Identify which cell holds the provided text, then report its (X, Y) central coordinate. 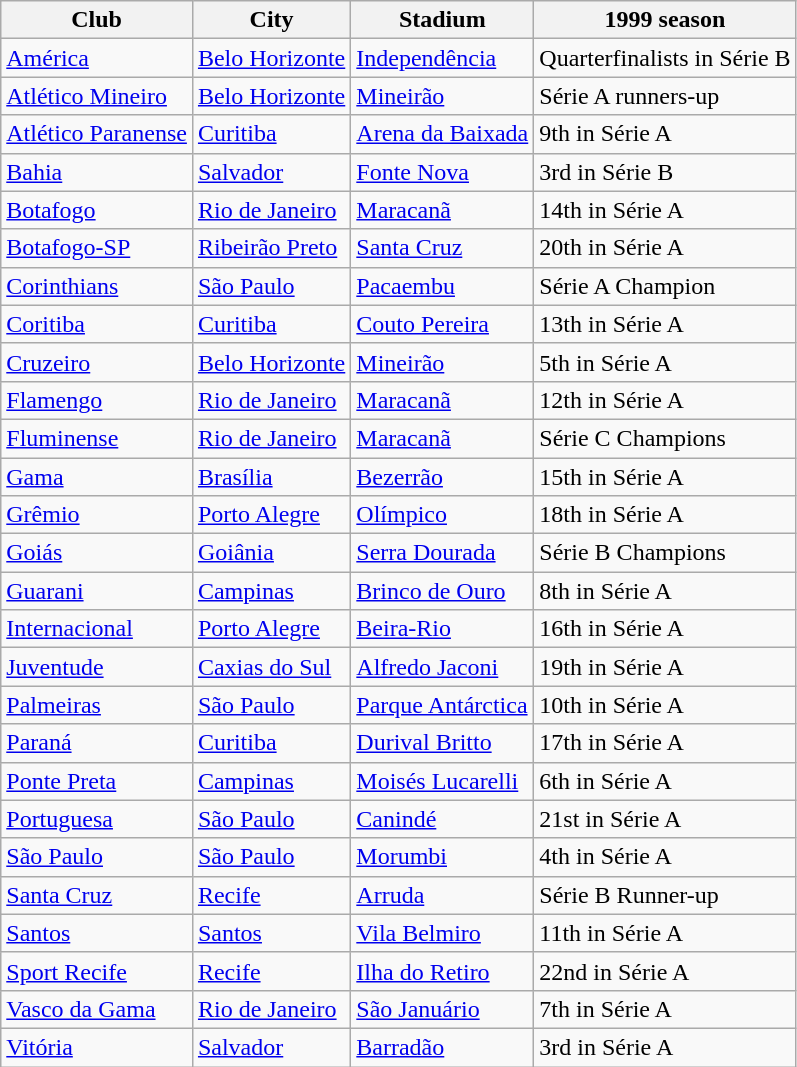
3rd in Série A (665, 1047)
9th in Série A (665, 134)
Ponte Preta (97, 781)
20th in Série A (665, 248)
Durival Britto (442, 743)
Vila Belmiro (442, 933)
Série A Champion (665, 286)
1999 season (665, 20)
Serra Dourada (442, 553)
Arena da Baixada (442, 134)
Paraná (97, 743)
3rd in Série B (665, 172)
13th in Série A (665, 324)
14th in Série A (665, 210)
18th in Série A (665, 515)
Juventude (97, 667)
Série B Champions (665, 553)
Fonte Nova (442, 172)
Guarani (97, 591)
Club (97, 20)
Barradão (442, 1047)
17th in Série A (665, 743)
Série A runners-up (665, 96)
Botafogo (97, 210)
15th in Série A (665, 477)
Série C Champions (665, 438)
Brinco de Ouro (442, 591)
América (97, 58)
Moisés Lucarelli (442, 781)
16th in Série A (665, 629)
Beira-Rio (442, 629)
5th in Série A (665, 362)
7th in Série A (665, 1009)
Bahia (97, 172)
Grêmio (97, 515)
Stadium (442, 20)
Independência (442, 58)
12th in Série A (665, 400)
19th in Série A (665, 667)
Ribeirão Preto (271, 248)
Cruzeiro (97, 362)
Ilha do Retiro (442, 971)
Vitória (97, 1047)
City (271, 20)
Palmeiras (97, 705)
4th in Série A (665, 857)
Caxias do Sul (271, 667)
Coritiba (97, 324)
Goiás (97, 553)
Goiânia (271, 553)
22nd in Série A (665, 971)
21st in Série A (665, 819)
Sport Recife (97, 971)
Pacaembu (442, 286)
Portuguesa (97, 819)
Brasília (271, 477)
Couto Pereira (442, 324)
10th in Série A (665, 705)
Canindé (442, 819)
Olímpico (442, 515)
Internacional (97, 629)
Botafogo-SP (97, 248)
Corinthians (97, 286)
Parque Antárctica (442, 705)
São Januário (442, 1009)
Morumbi (442, 857)
Arruda (442, 895)
Bezerrão (442, 477)
Alfredo Jaconi (442, 667)
6th in Série A (665, 781)
Quarterfinalists in Série B (665, 58)
Gama (97, 477)
Vasco da Gama (97, 1009)
Flamengo (97, 400)
8th in Série A (665, 591)
Série B Runner-up (665, 895)
Atlético Mineiro (97, 96)
Atlético Paranense (97, 134)
Fluminense (97, 438)
11th in Série A (665, 933)
